Find where the given text appears and provide that cell's center as [X, Y] coordinate. 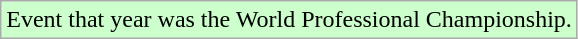
Event that year was the World Professional Championship. [290, 20]
